Determine the [X, Y] coordinate at the center of the cell enclosing the given text.  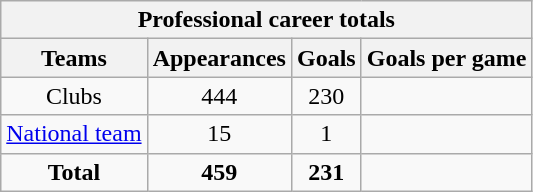
444 [219, 96]
Total [74, 172]
Teams [74, 58]
National team [74, 134]
230 [326, 96]
15 [219, 134]
Clubs [74, 96]
459 [219, 172]
231 [326, 172]
Professional career totals [266, 20]
1 [326, 134]
Goals per game [446, 58]
Goals [326, 58]
Appearances [219, 58]
